Extract the (X, Y) coordinate from the center of the cell holding the provided text.  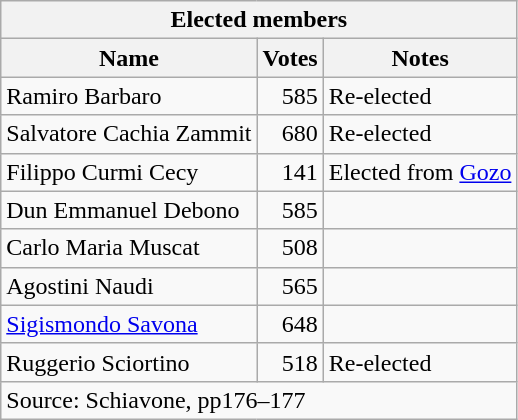
565 (290, 286)
141 (290, 172)
518 (290, 362)
680 (290, 134)
648 (290, 324)
Source: Schiavone, pp176–177 (259, 400)
Votes (290, 58)
Elected from Gozo (420, 172)
508 (290, 248)
Dun Emmanuel Debono (129, 210)
Name (129, 58)
Notes (420, 58)
Elected members (259, 20)
Sigismondo Savona (129, 324)
Salvatore Cachia Zammit (129, 134)
Ramiro Barbaro (129, 96)
Ruggerio Sciortino (129, 362)
Agostini Naudi (129, 286)
Carlo Maria Muscat (129, 248)
Filippo Curmi Cecy (129, 172)
